Return [x, y] of the center of cell containing provided text 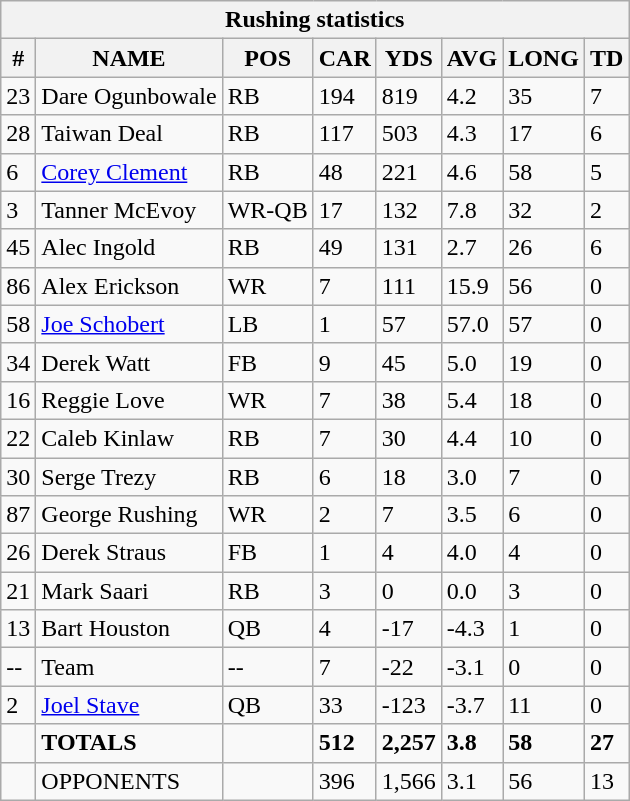
2.7 [472, 248]
396 [344, 781]
Dare Ogunbowale [129, 96]
AVG [472, 58]
Bart Houston [129, 629]
16 [18, 400]
1,566 [408, 781]
Alex Erickson [129, 286]
117 [344, 134]
10 [544, 438]
Corey Clement [129, 172]
Tanner McEvoy [129, 210]
4.2 [472, 96]
5.0 [472, 362]
Joe Schobert [129, 324]
Derek Straus [129, 553]
15.9 [472, 286]
22 [18, 438]
33 [344, 705]
34 [18, 362]
Taiwan Deal [129, 134]
819 [408, 96]
Rushing statistics [315, 20]
# [18, 58]
YDS [408, 58]
LB [268, 324]
-3.1 [472, 667]
4.0 [472, 553]
-22 [408, 667]
49 [344, 248]
4.4 [472, 438]
-4.3 [472, 629]
Alec Ingold [129, 248]
3.1 [472, 781]
3.0 [472, 477]
28 [18, 134]
TOTALS [129, 743]
Joel Stave [129, 705]
512 [344, 743]
111 [408, 286]
POS [268, 58]
Mark Saari [129, 591]
503 [408, 134]
11 [544, 705]
7.8 [472, 210]
9 [344, 362]
194 [344, 96]
21 [18, 591]
19 [544, 362]
131 [408, 248]
WR-QB [268, 210]
George Rushing [129, 515]
OPPONENTS [129, 781]
23 [18, 96]
32 [544, 210]
Team [129, 667]
TD [606, 58]
27 [606, 743]
132 [408, 210]
3.8 [472, 743]
35 [544, 96]
48 [344, 172]
87 [18, 515]
CAR [344, 58]
4.6 [472, 172]
3.5 [472, 515]
LONG [544, 58]
-3.7 [472, 705]
Reggie Love [129, 400]
221 [408, 172]
57.0 [472, 324]
NAME [129, 58]
Derek Watt [129, 362]
-123 [408, 705]
-17 [408, 629]
0.0 [472, 591]
5 [606, 172]
38 [408, 400]
86 [18, 286]
5.4 [472, 400]
Serge Trezy [129, 477]
2,257 [408, 743]
Caleb Kinlaw [129, 438]
4.3 [472, 134]
